Extract the [X, Y] coordinate from the center of the cell holding the provided text.  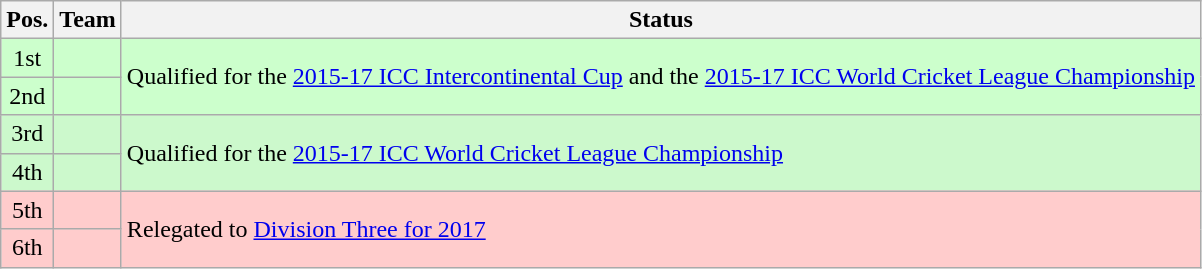
3rd [28, 134]
4th [28, 172]
Qualified for the 2015-17 ICC World Cricket League Championship [660, 153]
1st [28, 58]
2nd [28, 96]
Team [88, 20]
Relegated to Division Three for 2017 [660, 229]
Status [660, 20]
Qualified for the 2015-17 ICC Intercontinental Cup and the 2015-17 ICC World Cricket League Championship [660, 77]
6th [28, 248]
5th [28, 210]
Pos. [28, 20]
